Locate the cell with the specified text and output its [X, Y] center coordinate. 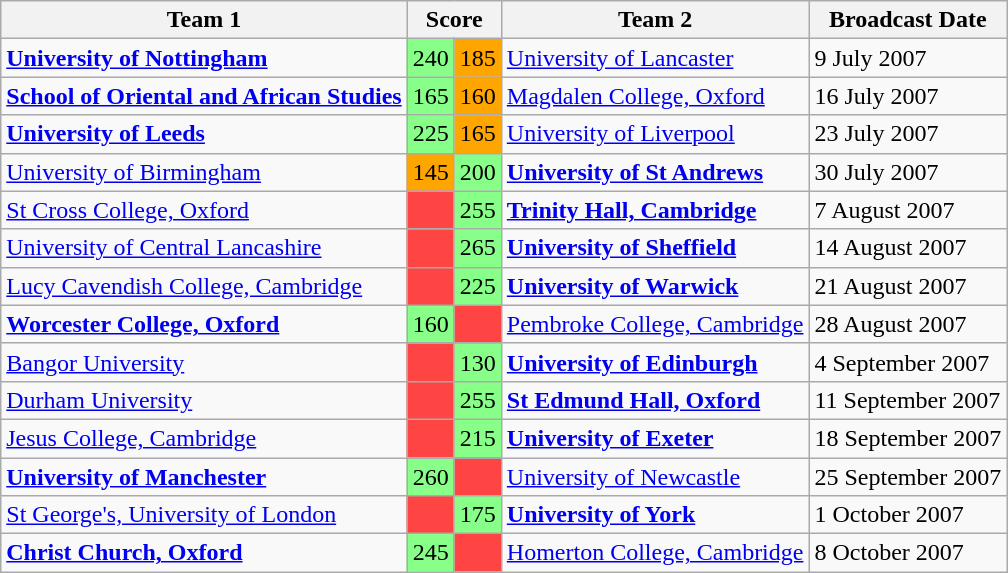
9 July 2007 [908, 58]
University of Central Lancashire [204, 248]
240 [430, 58]
Worcester College, Oxford [204, 324]
18 September 2007 [908, 438]
Team 1 [204, 20]
University of St Andrews [655, 172]
University of Lancaster [655, 58]
260 [430, 477]
21 August 2007 [908, 286]
23 July 2007 [908, 134]
School of Oriental and African Studies [204, 96]
25 September 2007 [908, 477]
215 [478, 438]
University of Leeds [204, 134]
145 [430, 172]
Jesus College, Cambridge [204, 438]
University of Birmingham [204, 172]
14 August 2007 [908, 248]
St Edmund Hall, Oxford [655, 400]
7 August 2007 [908, 210]
University of Liverpool [655, 134]
Broadcast Date [908, 20]
University of Edinburgh [655, 362]
University of York [655, 515]
200 [478, 172]
University of Sheffield [655, 248]
8 October 2007 [908, 553]
University of Newcastle [655, 477]
245 [430, 553]
Lucy Cavendish College, Cambridge [204, 286]
Team 2 [655, 20]
1 October 2007 [908, 515]
130 [478, 362]
St Cross College, Oxford [204, 210]
185 [478, 58]
Durham University [204, 400]
Magdalen College, Oxford [655, 96]
Pembroke College, Cambridge [655, 324]
175 [478, 515]
4 September 2007 [908, 362]
265 [478, 248]
Score [454, 20]
St George's, University of London [204, 515]
University of Exeter [655, 438]
University of Warwick [655, 286]
University of Manchester [204, 477]
Trinity Hall, Cambridge [655, 210]
30 July 2007 [908, 172]
University of Nottingham [204, 58]
Bangor University [204, 362]
16 July 2007 [908, 96]
Homerton College, Cambridge [655, 553]
11 September 2007 [908, 400]
Christ Church, Oxford [204, 553]
28 August 2007 [908, 324]
